Search for the cell housing the specified text and yield its (X, Y) center coordinate. 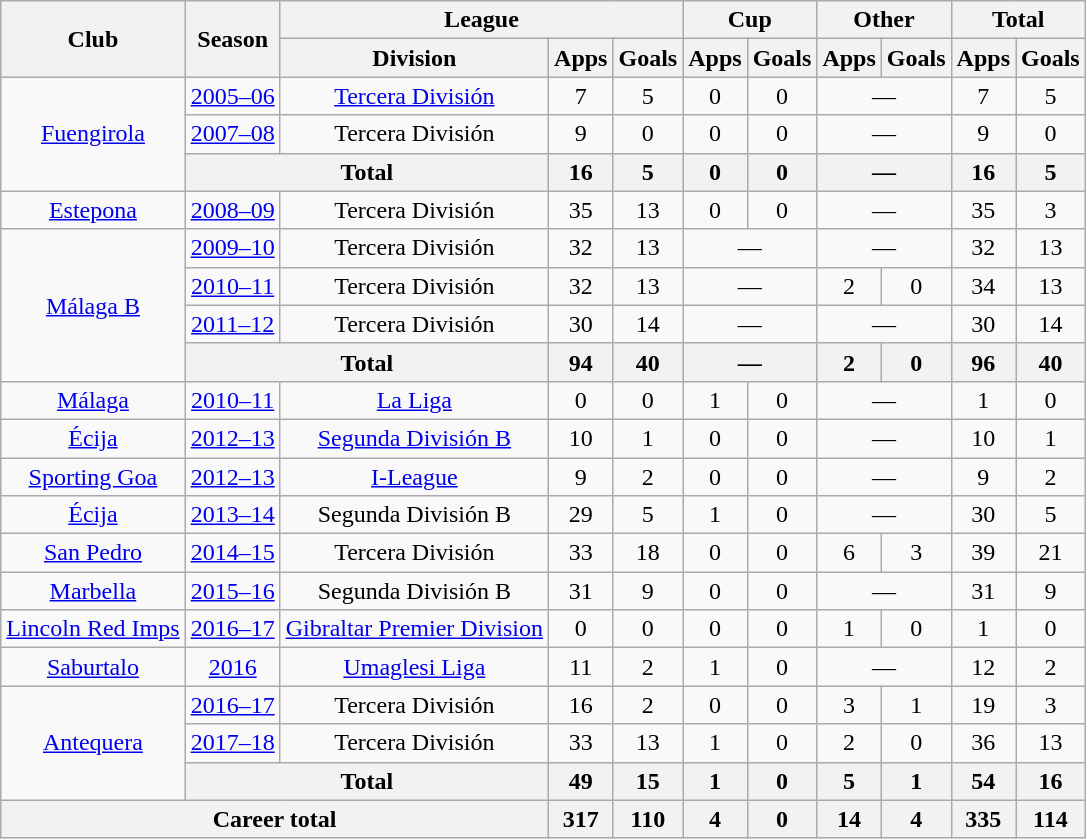
San Pedro (93, 553)
21 (1051, 553)
Fuengirola (93, 134)
39 (983, 553)
Sporting Goa (93, 477)
Marbella (93, 591)
2013–14 (232, 515)
2009–10 (232, 248)
Málaga (93, 400)
Club (93, 39)
Málaga B (93, 305)
110 (648, 819)
317 (581, 819)
Other (884, 20)
I-League (414, 477)
2005–06 (232, 96)
2017–18 (232, 743)
Division (414, 58)
19 (983, 705)
11 (581, 667)
114 (1051, 819)
15 (648, 781)
Gibraltar Premier Division (414, 629)
2008–09 (232, 210)
2016 (232, 667)
96 (983, 362)
Season (232, 39)
94 (581, 362)
2011–12 (232, 324)
36 (983, 743)
League (482, 20)
6 (849, 553)
Umaglesi Liga (414, 667)
La Liga (414, 400)
Antequera (93, 743)
Saburtalo (93, 667)
Estepona (93, 210)
2007–08 (232, 134)
2015–16 (232, 591)
12 (983, 667)
Career total (275, 819)
Cup (750, 20)
2014–15 (232, 553)
Lincoln Red Imps (93, 629)
29 (581, 515)
54 (983, 781)
335 (983, 819)
49 (581, 781)
18 (648, 553)
34 (983, 286)
